Return [x, y] of the center of cell containing provided text 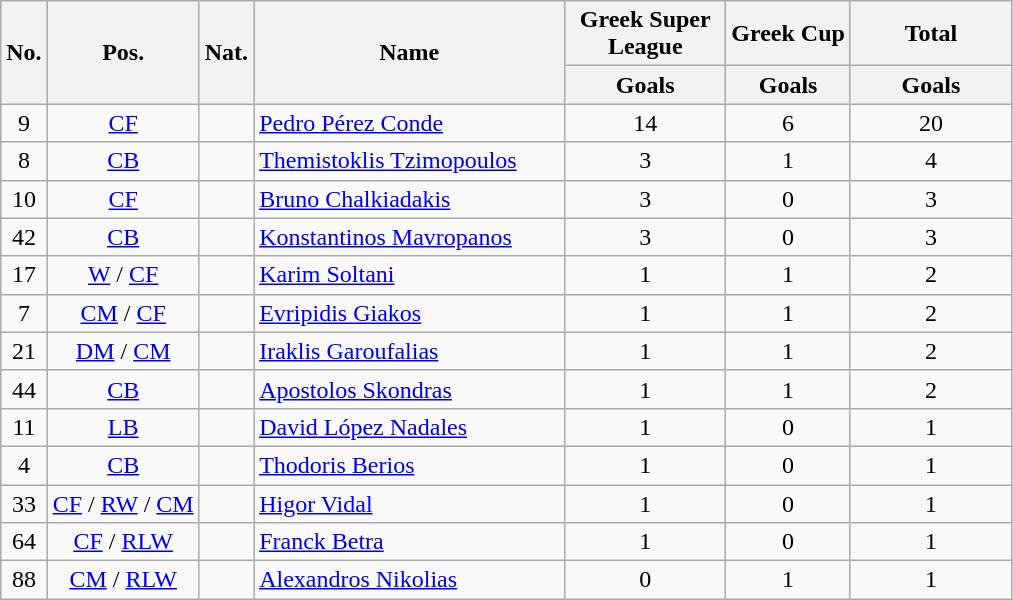
Thodoris Berios [410, 465]
20 [930, 123]
10 [24, 199]
W / CF [123, 275]
Evripidis Giakos [410, 313]
Themistoklis Tzimopoulos [410, 161]
Pos. [123, 52]
9 [24, 123]
Iraklis Garoufalias [410, 351]
14 [646, 123]
Bruno Chalkiadakis [410, 199]
6 [788, 123]
CF / RW / CM [123, 503]
11 [24, 427]
CM / CF [123, 313]
LB [123, 427]
Greek Super League [646, 34]
42 [24, 237]
88 [24, 580]
Nat. [226, 52]
Karim Soltani [410, 275]
8 [24, 161]
33 [24, 503]
64 [24, 542]
Pedro Pérez Conde [410, 123]
21 [24, 351]
Greek Cup [788, 34]
Franck Betra [410, 542]
Alexandros Nikolias [410, 580]
Name [410, 52]
Total [930, 34]
David López Nadales [410, 427]
No. [24, 52]
CM / RLW [123, 580]
Konstantinos Mavropanos [410, 237]
Apostolos Skondras [410, 389]
7 [24, 313]
CF / RLW [123, 542]
DM / CM [123, 351]
44 [24, 389]
Higor Vidal [410, 503]
17 [24, 275]
